Pinpoint the cell where the given text exists, returning its (x, y) midpoint coordinate. 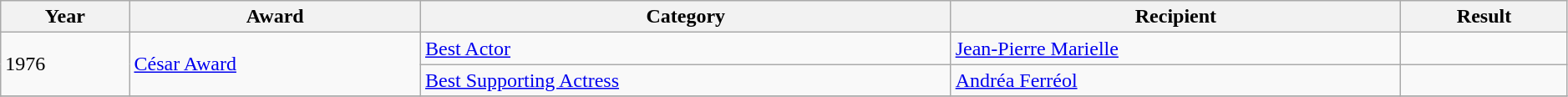
Jean-Pierre Marielle (1176, 48)
Recipient (1176, 17)
Result (1484, 17)
Year (65, 17)
César Award (276, 64)
Best Supporting Actress (685, 80)
Category (685, 17)
Andréa Ferréol (1176, 80)
Award (276, 17)
1976 (65, 64)
Best Actor (685, 48)
